Determine the (x, y) coordinate at the center of the cell enclosing the given text.  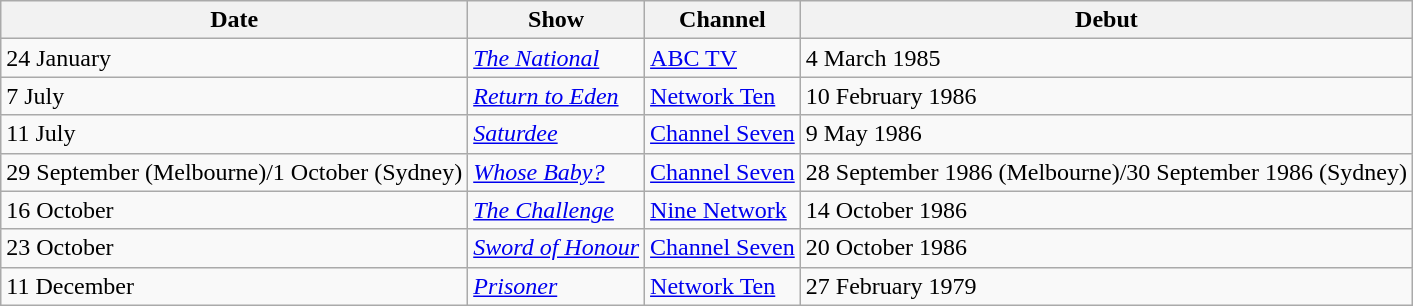
11 December (234, 286)
Prisoner (556, 286)
20 October 1986 (1106, 248)
27 February 1979 (1106, 286)
28 September 1986 (Melbourne)/30 September 1986 (Sydney) (1106, 172)
16 October (234, 210)
Show (556, 20)
Date (234, 20)
Nine Network (723, 210)
14 October 1986 (1106, 210)
The Challenge (556, 210)
Debut (1106, 20)
10 February 1986 (1106, 96)
Whose Baby? (556, 172)
7 July (234, 96)
The National (556, 58)
Saturdee (556, 134)
Return to Eden (556, 96)
9 May 1986 (1106, 134)
23 October (234, 248)
Sword of Honour (556, 248)
Channel (723, 20)
11 July (234, 134)
29 September (Melbourne)/1 October (Sydney) (234, 172)
4 March 1985 (1106, 58)
24 January (234, 58)
ABC TV (723, 58)
